Locate the cell with the specified text and output its [X, Y] center coordinate. 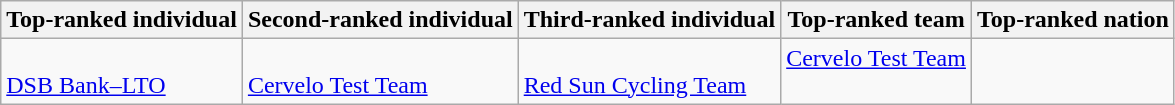
Second-ranked individual [380, 20]
Top-ranked nation [1072, 20]
DSB Bank–LTO [122, 72]
Top-ranked individual [122, 20]
Third-ranked individual [649, 20]
Top-ranked team [876, 20]
Red Sun Cycling Team [649, 72]
